Extract the [X, Y] coordinate from the center of the cell holding the provided text.  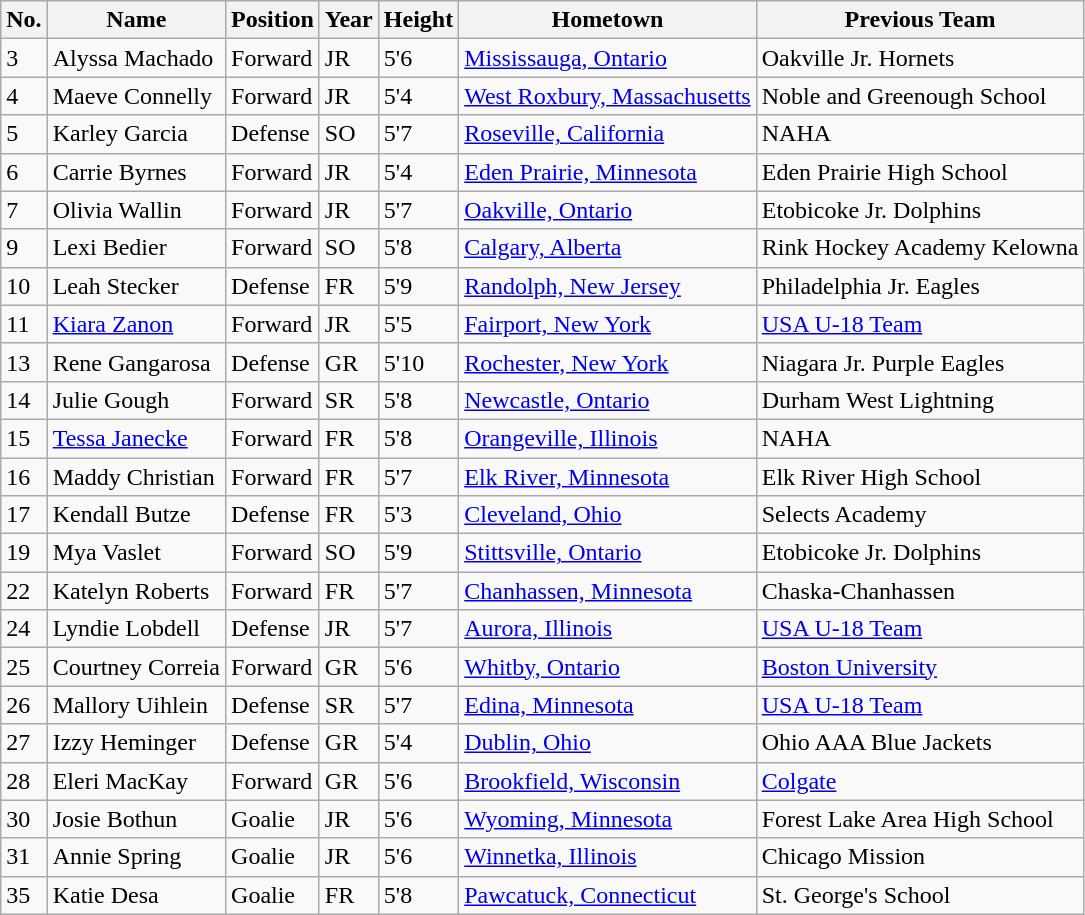
Lexi Bedier [136, 248]
Mississauga, Ontario [608, 58]
No. [24, 20]
Ohio AAA Blue Jackets [920, 743]
Maeve Connelly [136, 96]
Julie Gough [136, 400]
Leah Stecker [136, 286]
Position [273, 20]
Olivia Wallin [136, 210]
4 [24, 96]
Lyndie Lobdell [136, 629]
Philadelphia Jr. Eagles [920, 286]
Winnetka, Illinois [608, 857]
Boston University [920, 667]
Fairport, New York [608, 324]
24 [24, 629]
Kiara Zanon [136, 324]
Calgary, Alberta [608, 248]
Niagara Jr. Purple Eagles [920, 362]
26 [24, 705]
31 [24, 857]
Height [418, 20]
Oakville Jr. Hornets [920, 58]
Selects Academy [920, 515]
Alyssa Machado [136, 58]
Eden Prairie High School [920, 172]
22 [24, 591]
Name [136, 20]
Forest Lake Area High School [920, 819]
St. George's School [920, 895]
Chicago Mission [920, 857]
Tessa Janecke [136, 438]
15 [24, 438]
5 [24, 134]
Elk River, Minnesota [608, 477]
Mya Vaslet [136, 553]
14 [24, 400]
West Roxbury, Massachusetts [608, 96]
11 [24, 324]
Oakville, Ontario [608, 210]
Wyoming, Minnesota [608, 819]
Whitby, Ontario [608, 667]
Chanhassen, Minnesota [608, 591]
19 [24, 553]
Josie Bothun [136, 819]
Noble and Greenough School [920, 96]
Cleveland, Ohio [608, 515]
Brookfield, Wisconsin [608, 781]
6 [24, 172]
Colgate [920, 781]
Stittsville, Ontario [608, 553]
Izzy Heminger [136, 743]
Rink Hockey Academy Kelowna [920, 248]
Chaska-Chanhassen [920, 591]
Eleri MacKay [136, 781]
Carrie Byrnes [136, 172]
Dublin, Ohio [608, 743]
Katelyn Roberts [136, 591]
13 [24, 362]
25 [24, 667]
Kendall Butze [136, 515]
27 [24, 743]
Aurora, Illinois [608, 629]
Mallory Uihlein [136, 705]
5'10 [418, 362]
Durham West Lightning [920, 400]
Year [348, 20]
9 [24, 248]
Katie Desa [136, 895]
Annie Spring [136, 857]
30 [24, 819]
Maddy Christian [136, 477]
17 [24, 515]
Orangeville, Illinois [608, 438]
Rene Gangarosa [136, 362]
5'3 [418, 515]
Courtney Correia [136, 667]
10 [24, 286]
Previous Team [920, 20]
35 [24, 895]
7 [24, 210]
Edina, Minnesota [608, 705]
28 [24, 781]
Newcastle, Ontario [608, 400]
Hometown [608, 20]
Rochester, New York [608, 362]
3 [24, 58]
Elk River High School [920, 477]
5'5 [418, 324]
Pawcatuck, Connecticut [608, 895]
Karley Garcia [136, 134]
Roseville, California [608, 134]
Eden Prairie, Minnesota [608, 172]
Randolph, New Jersey [608, 286]
16 [24, 477]
